Find where the given text appears and provide that cell's center as [X, Y] coordinate. 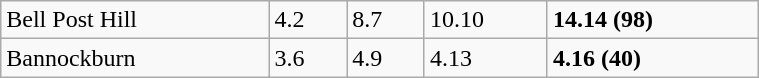
Bell Post Hill [135, 20]
4.2 [308, 20]
4.9 [386, 58]
4.13 [486, 58]
10.10 [486, 20]
3.6 [308, 58]
14.14 (98) [652, 20]
4.16 (40) [652, 58]
Bannockburn [135, 58]
8.7 [386, 20]
